Locate the cell with the specified text and output its (X, Y) center coordinate. 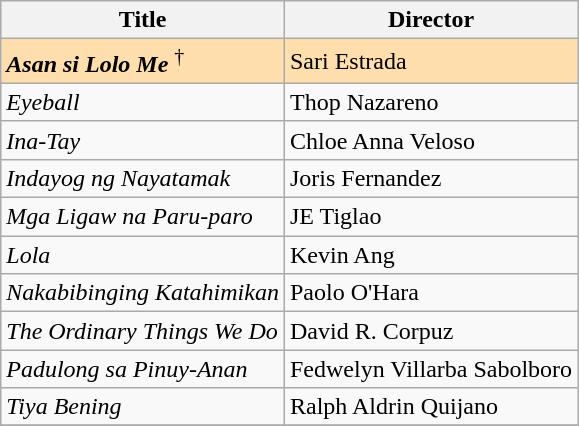
Sari Estrada (430, 62)
Eyeball (143, 102)
David R. Corpuz (430, 331)
Director (430, 20)
Nakabibinging Katahimikan (143, 293)
Asan si Lolo Me † (143, 62)
Padulong sa Pinuy-Anan (143, 369)
Title (143, 20)
Kevin Ang (430, 255)
Joris Fernandez (430, 178)
Ralph Aldrin Quijano (430, 407)
Mga Ligaw na Paru-paro (143, 217)
The Ordinary Things We Do (143, 331)
Paolo O'Hara (430, 293)
Indayog ng Nayatamak (143, 178)
JE Tiglao (430, 217)
Lola (143, 255)
Ina-Tay (143, 140)
Tiya Bening (143, 407)
Chloe Anna Veloso (430, 140)
Thop Nazareno (430, 102)
Fedwelyn Villarba Sabolboro (430, 369)
